Output the (X, Y) coordinate of the center of the cell containing the given text.  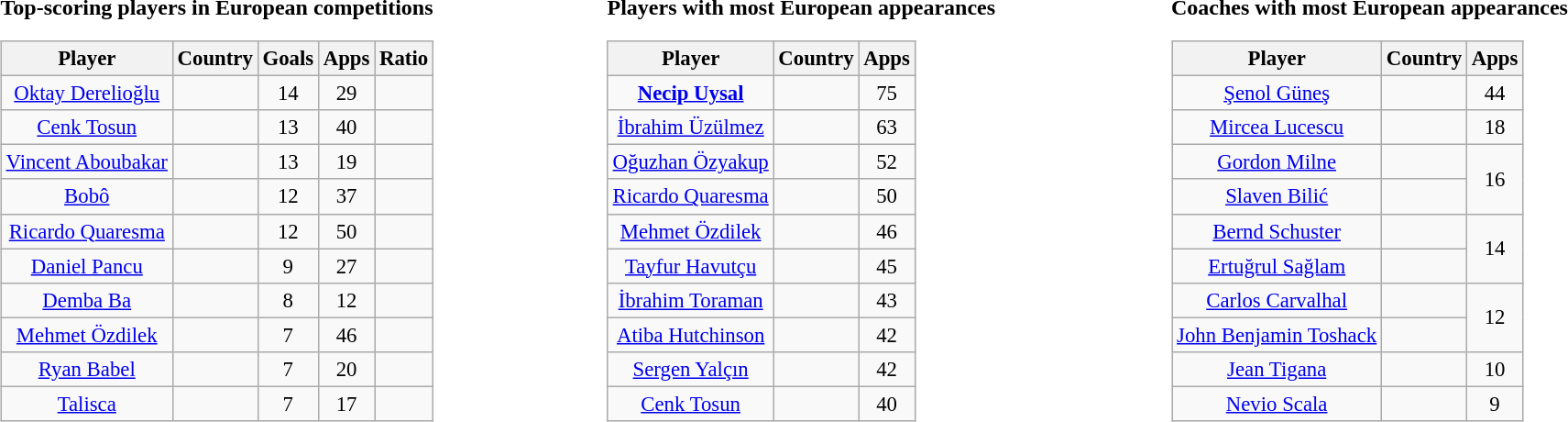
18 (1494, 128)
17 (346, 404)
43 (887, 300)
63 (887, 128)
Sergen Yalçın (691, 369)
Mircea Lucescu (1277, 128)
Tayfur Havutçu (691, 266)
Ertuğrul Sağlam (1277, 266)
16 (1494, 180)
Necip Uysal (691, 94)
75 (887, 94)
Nevio Scala (1277, 404)
Slaven Bilić (1277, 196)
Bernd Schuster (1277, 231)
Oktay Derelioğlu (86, 94)
Jean Tigana (1277, 369)
John Benjamin Toshack (1277, 335)
29 (346, 94)
Ratio (404, 59)
Daniel Pancu (86, 266)
İbrahim Toraman (691, 300)
Atiba Hutchinson (691, 335)
İbrahim Üzülmez (691, 128)
Talisca (86, 404)
Vincent Aboubakar (86, 162)
44 (1494, 94)
Goals (288, 59)
Demba Ba (86, 300)
20 (346, 369)
37 (346, 196)
Şenol Güneş (1277, 94)
Carlos Carvalhal (1277, 300)
Bobô (86, 196)
Gordon Milne (1277, 162)
8 (288, 300)
27 (346, 266)
52 (887, 162)
Oğuzhan Özyakup (691, 162)
19 (346, 162)
Ryan Babel (86, 369)
45 (887, 266)
10 (1494, 369)
